Return (X, Y) of the center of cell containing provided text 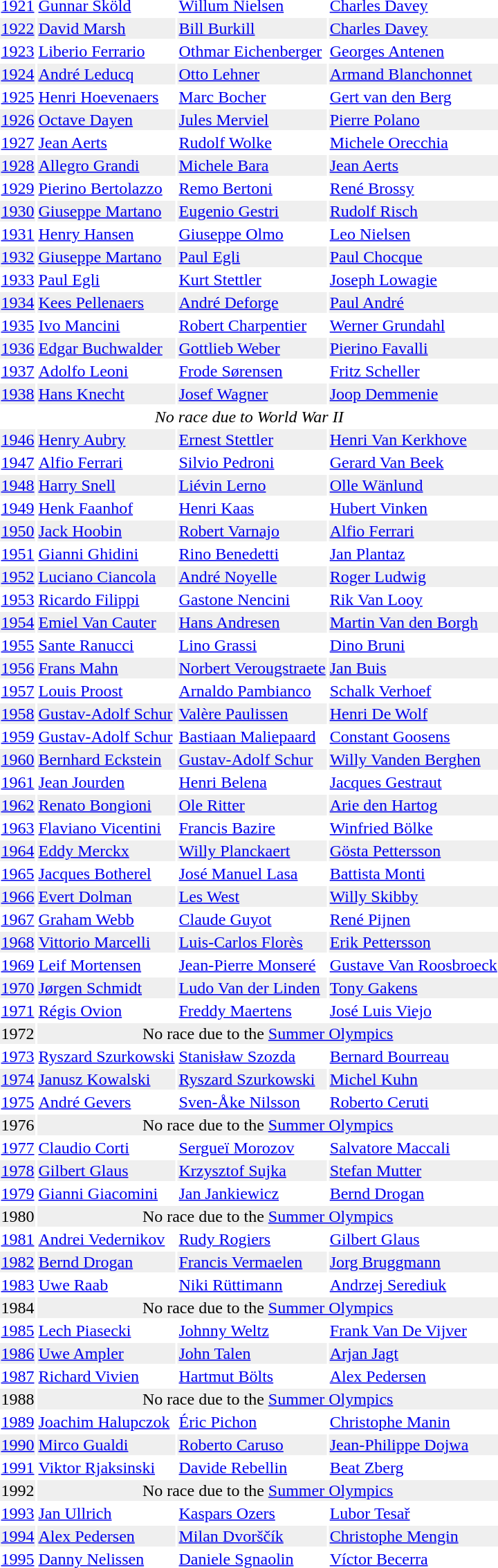
Bastiaan Maliepaard (252, 737)
Arie den Hartog (414, 805)
Michele Bara (252, 165)
1988 (18, 1399)
Stanisław Szozda (252, 1056)
1954 (18, 622)
Frans Mahn (107, 668)
André Deforge (252, 303)
Armand Blanchonnet (414, 74)
Constant Goosens (414, 737)
1977 (18, 1148)
Ricardo Filippi (107, 600)
1980 (18, 1216)
1949 (18, 508)
1924 (18, 74)
Werner Grundahl (414, 325)
1930 (18, 211)
1970 (18, 988)
Jan Jankiewicz (252, 1193)
Willy Planckaert (252, 851)
Richard Vivien (107, 1376)
Roberto Ceruti (414, 1102)
Pierre Polano (414, 120)
Otto Lehner (252, 74)
No race due to World War II (249, 417)
1960 (18, 759)
Edgar Buchwalder (107, 348)
José Luis Viejo (414, 1011)
Olle Wänlund (414, 485)
Beat Zberg (414, 1468)
André Leducq (107, 74)
Andrzej Serediuk (414, 1285)
Erik Pettersson (414, 942)
Schalk Verhoef (414, 691)
1952 (18, 577)
Kaspars Ozers (252, 1513)
1966 (18, 896)
Henri Kaas (252, 508)
1976 (18, 1125)
Arnaldo Pambianco (252, 691)
1973 (18, 1056)
Jules Merviel (252, 120)
Sante Ranucci (107, 645)
Kurt Stettler (252, 280)
1935 (18, 325)
Vittorio Marcelli (107, 942)
Henry Aubry (107, 440)
Rik Van Looy (414, 600)
1931 (18, 234)
Louis Proost (107, 691)
1937 (18, 371)
1990 (18, 1445)
1972 (18, 1034)
Janusz Kowalski (107, 1079)
Robert Charpentier (252, 325)
Uwe Ampler (107, 1353)
Claude Guyot (252, 919)
Bernhard Eckstein (107, 759)
Joop Demmenie (414, 394)
1982 (18, 1262)
Rino Benedetti (252, 554)
Frode Sørensen (252, 371)
1927 (18, 143)
Stefan Mutter (414, 1171)
1964 (18, 851)
1981 (18, 1239)
Luciano Ciancola (107, 577)
Rudolf Wolke (252, 143)
Allegro Grandi (107, 165)
Ludo Van der Linden (252, 988)
Octave Dayen (107, 120)
Flaviano Vicentini (107, 828)
Hans Knecht (107, 394)
1992 (18, 1490)
1934 (18, 303)
Jacques Gestraut (414, 782)
Paul Chocque (414, 257)
Lubor Tesař (414, 1513)
1978 (18, 1171)
Henri Hoevenaers (107, 97)
1922 (18, 28)
Henri De Wolf (414, 714)
1993 (18, 1513)
1956 (18, 668)
Georges Antenen (414, 51)
Pierino Bertolazzo (107, 188)
1955 (18, 645)
Hubert Vinken (414, 508)
1950 (18, 531)
Gösta Pettersson (414, 851)
Renato Bongioni (107, 805)
1963 (18, 828)
Willy Vanden Berghen (414, 759)
Henri Belena (252, 782)
Sven-Åke Nilsson (252, 1102)
Ole Ritter (252, 805)
Roberto Caruso (252, 1445)
Francis Bazire (252, 828)
Henry Hansen (107, 234)
Giuseppe Olmo (252, 234)
Dino Bruni (414, 645)
Gianni Giacomini (107, 1193)
Harry Snell (107, 485)
Winfried Bölke (414, 828)
Emiel Van Cauter (107, 622)
Eugenio Gestri (252, 211)
1994 (18, 1536)
Silvio Pedroni (252, 462)
Evert Dolman (107, 896)
Uwe Raab (107, 1285)
Christophe Mengin (414, 1536)
Kees Pellenaers (107, 303)
1968 (18, 942)
1923 (18, 51)
Gert van den Berg (414, 97)
Christophe Manin (414, 1422)
Michele Orecchia (414, 143)
Pierino Favalli (414, 348)
Gastone Nencini (252, 600)
Eddy Merckx (107, 851)
Jan Plantaz (414, 554)
Rudy Rogiers (252, 1239)
1971 (18, 1011)
Ivo Mancini (107, 325)
Tony Gakens (414, 988)
Krzysztof Sujka (252, 1171)
Gerard Van Beek (414, 462)
Martin Van den Borgh (414, 622)
Francis Vermaelen (252, 1262)
René Pijnen (414, 919)
Frank Van De Vijver (414, 1331)
Jean-Philippe Dojwa (414, 1445)
1929 (18, 188)
1951 (18, 554)
Roger Ludwig (414, 577)
1928 (18, 165)
Jan Ullrich (107, 1513)
Bernard Bourreau (414, 1056)
1987 (18, 1376)
José Manuel Lasa (252, 874)
1938 (18, 394)
Arjan Jagt (414, 1353)
Jan Buis (414, 668)
1933 (18, 280)
1932 (18, 257)
Gottlieb Weber (252, 348)
1962 (18, 805)
Valère Paulissen (252, 714)
Leif Mortensen (107, 965)
Jorg Bruggmann (414, 1262)
Othmar Eichenberger (252, 51)
Lech Piasecki (107, 1331)
Battista Monti (414, 874)
1979 (18, 1193)
Jean-Pierre Monseré (252, 965)
Marc Bocher (252, 97)
Charles Davey (414, 28)
André Noyelle (252, 577)
1974 (18, 1079)
Rudolf Risch (414, 211)
Jørgen Schmidt (107, 988)
1948 (18, 485)
Henk Faanhof (107, 508)
1936 (18, 348)
Fritz Scheller (414, 371)
1969 (18, 965)
Niki Rüttimann (252, 1285)
1991 (18, 1468)
Luis-Carlos Florès (252, 942)
Robert Varnajo (252, 531)
Régis Ovion (107, 1011)
1959 (18, 737)
Joachim Halupczok (107, 1422)
1947 (18, 462)
Jacques Botherel (107, 874)
1983 (18, 1285)
John Talen (252, 1353)
Mirco Gualdi (107, 1445)
Claudio Corti (107, 1148)
Liévin Lerno (252, 485)
Liberio Ferrario (107, 51)
1925 (18, 97)
1984 (18, 1308)
Les West (252, 896)
1985 (18, 1331)
1989 (18, 1422)
1957 (18, 691)
Ernest Stettler (252, 440)
1961 (18, 782)
Andrei Vedernikov (107, 1239)
Gustave Van Roosbroeck (414, 965)
1965 (18, 874)
Michel Kuhn (414, 1079)
1975 (18, 1102)
Jack Hoobin (107, 531)
Joseph Lowagie (414, 280)
Lino Grassi (252, 645)
Adolfo Leoni (107, 371)
Leo Nielsen (414, 234)
1926 (18, 120)
Bill Burkill (252, 28)
Viktor Rjaksinski (107, 1468)
Sergueï Morozov (252, 1148)
Freddy Maertens (252, 1011)
Milan Dvorščík (252, 1536)
Remo Bertoni (252, 188)
1953 (18, 600)
Hartmut Bölts (252, 1376)
Norbert Verougstraete (252, 668)
André Gevers (107, 1102)
Paul André (414, 303)
Hans Andresen (252, 622)
Graham Webb (107, 919)
Davide Rebellin (252, 1468)
1958 (18, 714)
David Marsh (107, 28)
1946 (18, 440)
1986 (18, 1353)
1967 (18, 919)
René Brossy (414, 188)
Willy Skibby (414, 896)
Jean Jourden (107, 782)
Johnny Weltz (252, 1331)
Salvatore Maccali (414, 1148)
Josef Wagner (252, 394)
Gianni Ghidini (107, 554)
Henri Van Kerkhove (414, 440)
Éric Pichon (252, 1422)
